Find where the given text appears and provide that cell's center as [X, Y] coordinate. 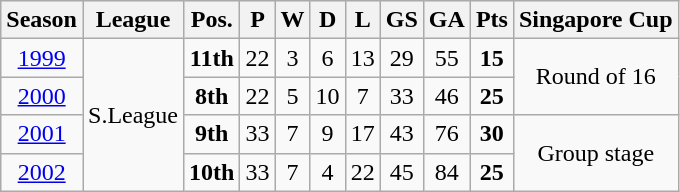
Round of 16 [596, 77]
S.League [132, 115]
30 [492, 134]
84 [446, 172]
5 [292, 96]
GA [446, 20]
43 [402, 134]
2002 [42, 172]
League [132, 20]
Pos. [212, 20]
Group stage [596, 153]
4 [328, 172]
3 [292, 58]
GS [402, 20]
Season [42, 20]
76 [446, 134]
9th [212, 134]
Singapore Cup [596, 20]
17 [362, 134]
46 [446, 96]
13 [362, 58]
8th [212, 96]
29 [402, 58]
D [328, 20]
2001 [42, 134]
L [362, 20]
1999 [42, 58]
6 [328, 58]
2000 [42, 96]
Pts [492, 20]
15 [492, 58]
W [292, 20]
11th [212, 58]
10th [212, 172]
9 [328, 134]
45 [402, 172]
P [258, 20]
55 [446, 58]
10 [328, 96]
